Scan for the cell matching the given text and deliver its [x, y] coordinate at center. 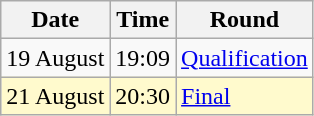
19 August [56, 58]
Date [56, 20]
Time [143, 20]
Final [245, 96]
Qualification [245, 58]
21 August [56, 96]
Round [245, 20]
19:09 [143, 58]
20:30 [143, 96]
